From the cell containing the given text, extract its center point as (X, Y) coordinate. 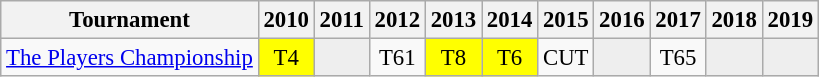
T6 (510, 58)
T61 (397, 58)
CUT (566, 58)
2014 (510, 20)
2011 (342, 20)
2018 (734, 20)
2013 (453, 20)
T65 (678, 58)
Tournament (130, 20)
2010 (286, 20)
The Players Championship (130, 58)
T4 (286, 58)
2017 (678, 20)
2012 (397, 20)
2016 (622, 20)
2015 (566, 20)
2019 (790, 20)
T8 (453, 58)
